Find where the given text appears and provide that cell's center as (X, Y) coordinate. 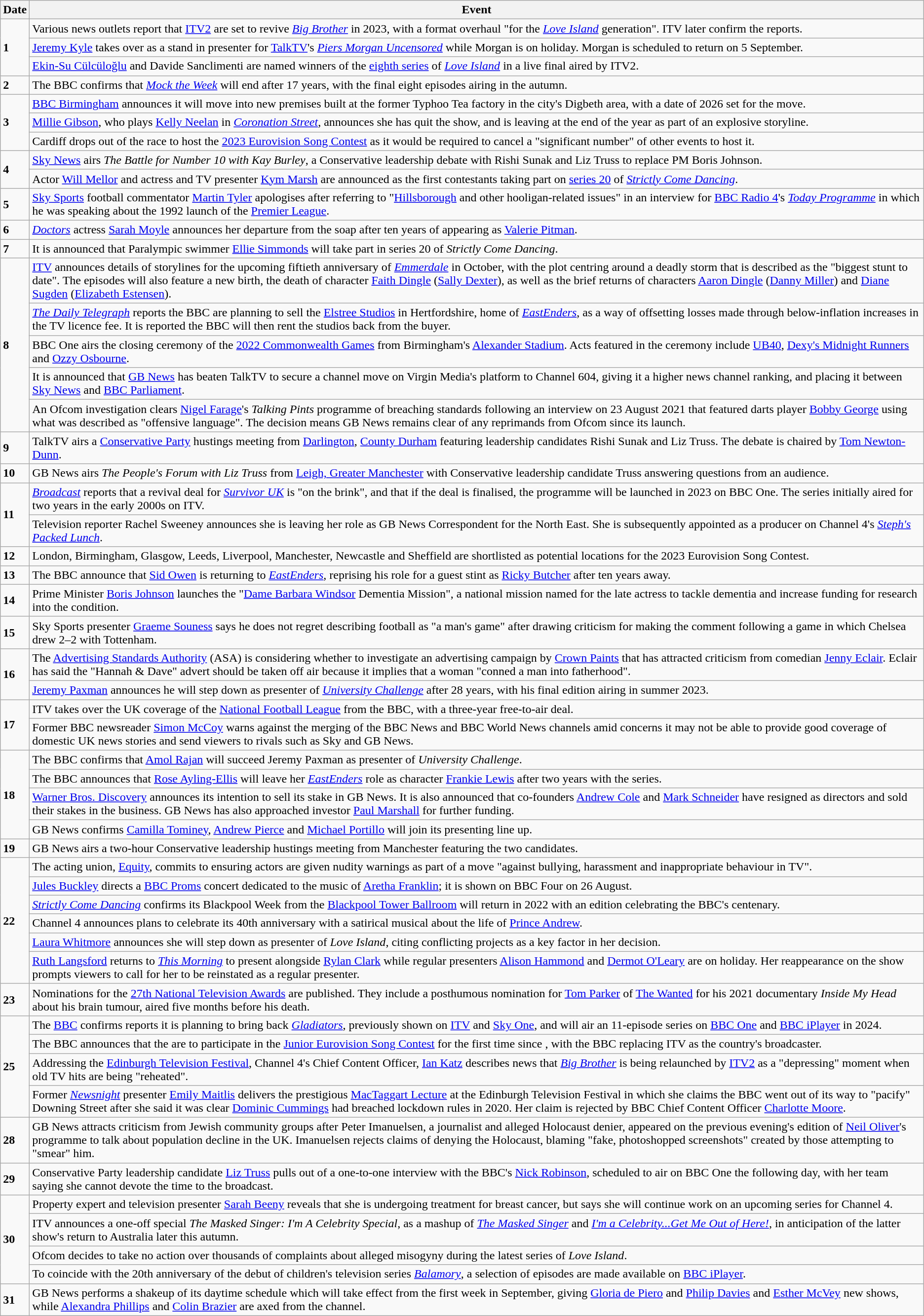
5 (15, 204)
25 (15, 1066)
10 (15, 473)
The BBC confirms that Amol Rajan will succeed Jeremy Paxman as presenter of University Challenge. (477, 760)
6 (15, 229)
It is announced that Paralympic swimmer Ellie Simmonds will take part in series 20 of Strictly Come Dancing. (477, 248)
8 (15, 345)
30 (15, 1240)
Actor Will Mellor and actress and TV presenter Kym Marsh are announced as the first contestants taking part on series 20 of Strictly Come Dancing. (477, 179)
23 (15, 1000)
4 (15, 169)
1 (15, 47)
GB News confirms Camilla Tominey, Andrew Pierce and Michael Portillo will join its presenting line up. (477, 829)
31 (15, 1300)
Jeremy Paxman announces he will step down as presenter of University Challenge after 28 years, with his final edition airing in summer 2023. (477, 690)
14 (15, 600)
11 (15, 515)
12 (15, 556)
Doctors actress Sarah Moyle announces her departure from the soap after ten years of appearing as Valerie Pitman. (477, 229)
18 (15, 794)
2 (15, 85)
Ofcom decides to take no action over thousands of complaints about alleged misogyny during the latest series of Love Island. (477, 1255)
28 (15, 1140)
9 (15, 448)
ITV takes over the UK coverage of the National Football League from the BBC, with a three-year free-to-air deal. (477, 709)
Event (477, 10)
7 (15, 248)
The BBC announce that Sid Owen is returning to EastEnders, reprising his role for a guest stint as Ricky Butcher after ten years away. (477, 575)
Jules Buckley directs a BBC Proms concert dedicated to the music of Aretha Franklin; it is shown on BBC Four on 26 August. (477, 886)
GB News airs a two-hour Conservative leadership hustings meeting from Manchester featuring the two candidates. (477, 848)
The BBC confirms that Mock the Week will end after 17 years, with the final eight episodes airing in the autumn. (477, 85)
Laura Whitmore announces she will step down as presenter of Love Island, citing conflicting projects as a key factor in her decision. (477, 942)
16 (15, 674)
15 (15, 633)
Sky News airs The Battle for Number 10 with Kay Burley, a Conservative leadership debate with Rishi Sunak and Liz Truss to replace PM Boris Johnson. (477, 160)
19 (15, 848)
13 (15, 575)
The BBC announces that Rose Ayling-Ellis will leave her EastEnders role as character Frankie Lewis after two years with the series. (477, 779)
22 (15, 921)
17 (15, 725)
Date (15, 10)
3 (15, 122)
29 (15, 1179)
Ekin-Su Cülcüloğlu and Davide Sanclimenti are named winners of the eighth series of Love Island in a live final aired by ITV2. (477, 66)
Channel 4 announces plans to celebrate its 40th anniversary with a satirical musical about the life of Prince Andrew. (477, 923)
